Determine the (x, y) coordinate at the center of the cell enclosing the given text.  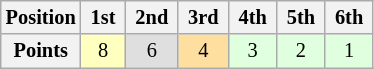
8 (104, 51)
3 (253, 51)
2 (301, 51)
6 (152, 51)
4th (253, 17)
6th (349, 17)
5th (301, 17)
1 (349, 51)
4 (203, 51)
2nd (152, 17)
Points (41, 51)
3rd (203, 17)
Position (41, 17)
1st (104, 17)
